Return (x, y) of the center of cell containing provided text 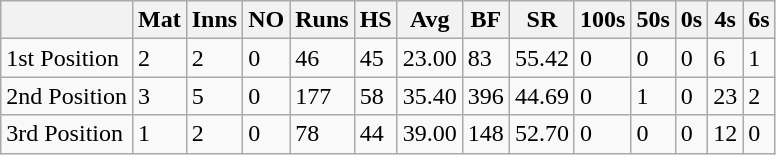
396 (486, 96)
78 (322, 134)
52.70 (542, 134)
148 (486, 134)
Inns (214, 20)
55.42 (542, 58)
NO (266, 20)
35.40 (430, 96)
83 (486, 58)
46 (322, 58)
3 (160, 96)
BF (486, 20)
44 (376, 134)
HS (376, 20)
Mat (160, 20)
23 (726, 96)
44.69 (542, 96)
177 (322, 96)
100s (602, 20)
SR (542, 20)
6s (759, 20)
1st Position (67, 58)
58 (376, 96)
6 (726, 58)
3rd Position (67, 134)
23.00 (430, 58)
12 (726, 134)
45 (376, 58)
Avg (430, 20)
5 (214, 96)
Runs (322, 20)
50s (653, 20)
39.00 (430, 134)
0s (691, 20)
4s (726, 20)
2nd Position (67, 96)
